Locate the cell with the specified text and output its (X, Y) center coordinate. 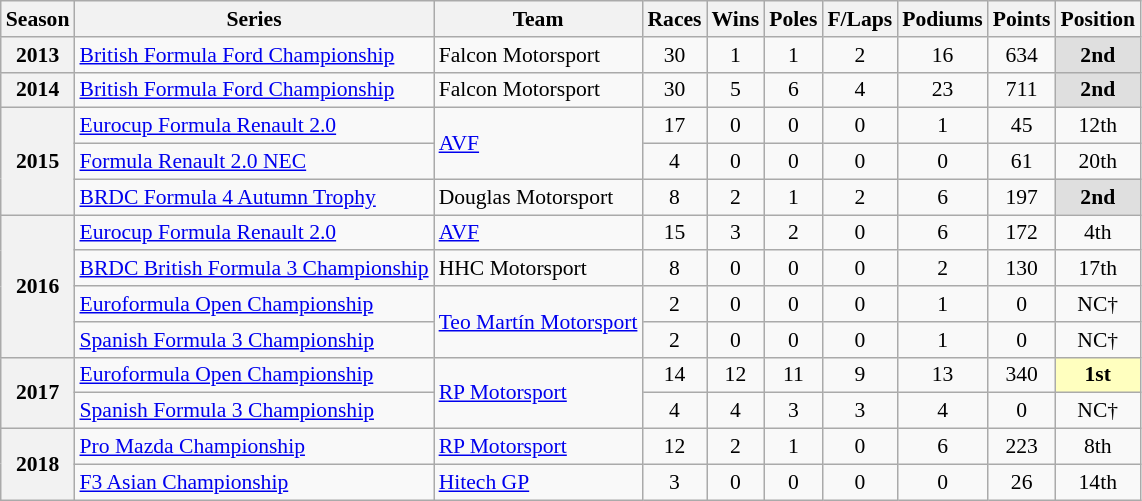
5 (736, 90)
17 (674, 126)
197 (1022, 197)
15 (674, 233)
Series (254, 19)
Formula Renault 2.0 NEC (254, 162)
634 (1022, 55)
Position (1098, 19)
HHC Motorsport (538, 269)
BRDC British Formula 3 Championship (254, 269)
Races (674, 19)
340 (1022, 375)
8th (1098, 447)
130 (1022, 269)
F3 Asian Championship (254, 482)
Team (538, 19)
1st (1098, 375)
20th (1098, 162)
2015 (38, 162)
Wins (736, 19)
2018 (38, 464)
9 (860, 375)
45 (1022, 126)
23 (942, 90)
2017 (38, 392)
Teo Martín Motorsport (538, 322)
4th (1098, 233)
Podiums (942, 19)
26 (1022, 482)
Hitech GP (538, 482)
13 (942, 375)
11 (793, 375)
17th (1098, 269)
2013 (38, 55)
2014 (38, 90)
61 (1022, 162)
16 (942, 55)
2016 (38, 286)
BRDC Formula 4 Autumn Trophy (254, 197)
Pro Mazda Championship (254, 447)
Douglas Motorsport (538, 197)
Season (38, 19)
12th (1098, 126)
Poles (793, 19)
14 (674, 375)
14th (1098, 482)
F/Laps (860, 19)
711 (1022, 90)
Points (1022, 19)
223 (1022, 447)
172 (1022, 233)
